Output the [X, Y] coordinate of the center of the cell containing the given text.  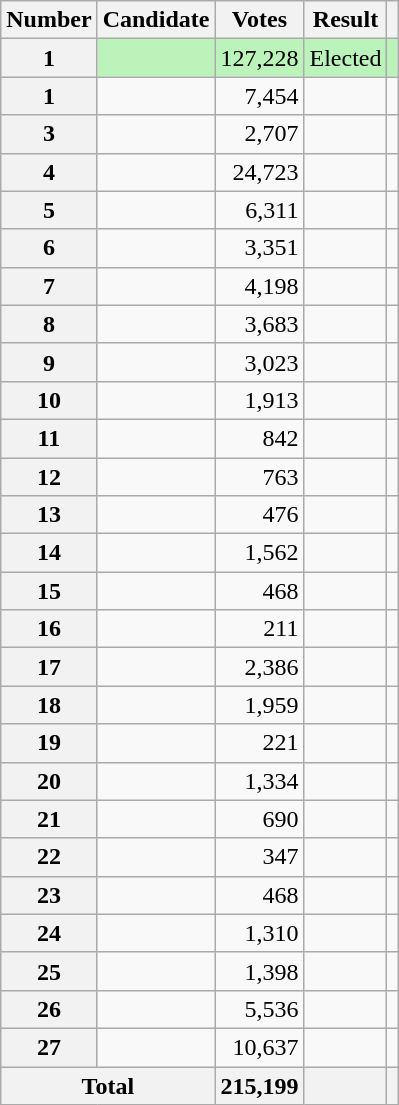
Elected [346, 58]
26 [49, 1009]
18 [49, 705]
17 [49, 667]
1,959 [260, 705]
Total [108, 1085]
Result [346, 20]
127,228 [260, 58]
13 [49, 515]
1,310 [260, 933]
4,198 [260, 286]
8 [49, 324]
3,683 [260, 324]
19 [49, 743]
5 [49, 210]
1,398 [260, 971]
3,023 [260, 362]
1,562 [260, 553]
6 [49, 248]
2,707 [260, 134]
211 [260, 629]
Number [49, 20]
763 [260, 477]
22 [49, 857]
20 [49, 781]
24,723 [260, 172]
3 [49, 134]
14 [49, 553]
25 [49, 971]
3,351 [260, 248]
6,311 [260, 210]
23 [49, 895]
21 [49, 819]
215,199 [260, 1085]
4 [49, 172]
7 [49, 286]
221 [260, 743]
27 [49, 1047]
476 [260, 515]
15 [49, 591]
10 [49, 400]
347 [260, 857]
1,913 [260, 400]
842 [260, 438]
Candidate [156, 20]
5,536 [260, 1009]
Votes [260, 20]
1,334 [260, 781]
9 [49, 362]
12 [49, 477]
24 [49, 933]
11 [49, 438]
2,386 [260, 667]
16 [49, 629]
690 [260, 819]
10,637 [260, 1047]
7,454 [260, 96]
